Identify which cell holds the provided text, then report its (x, y) central coordinate. 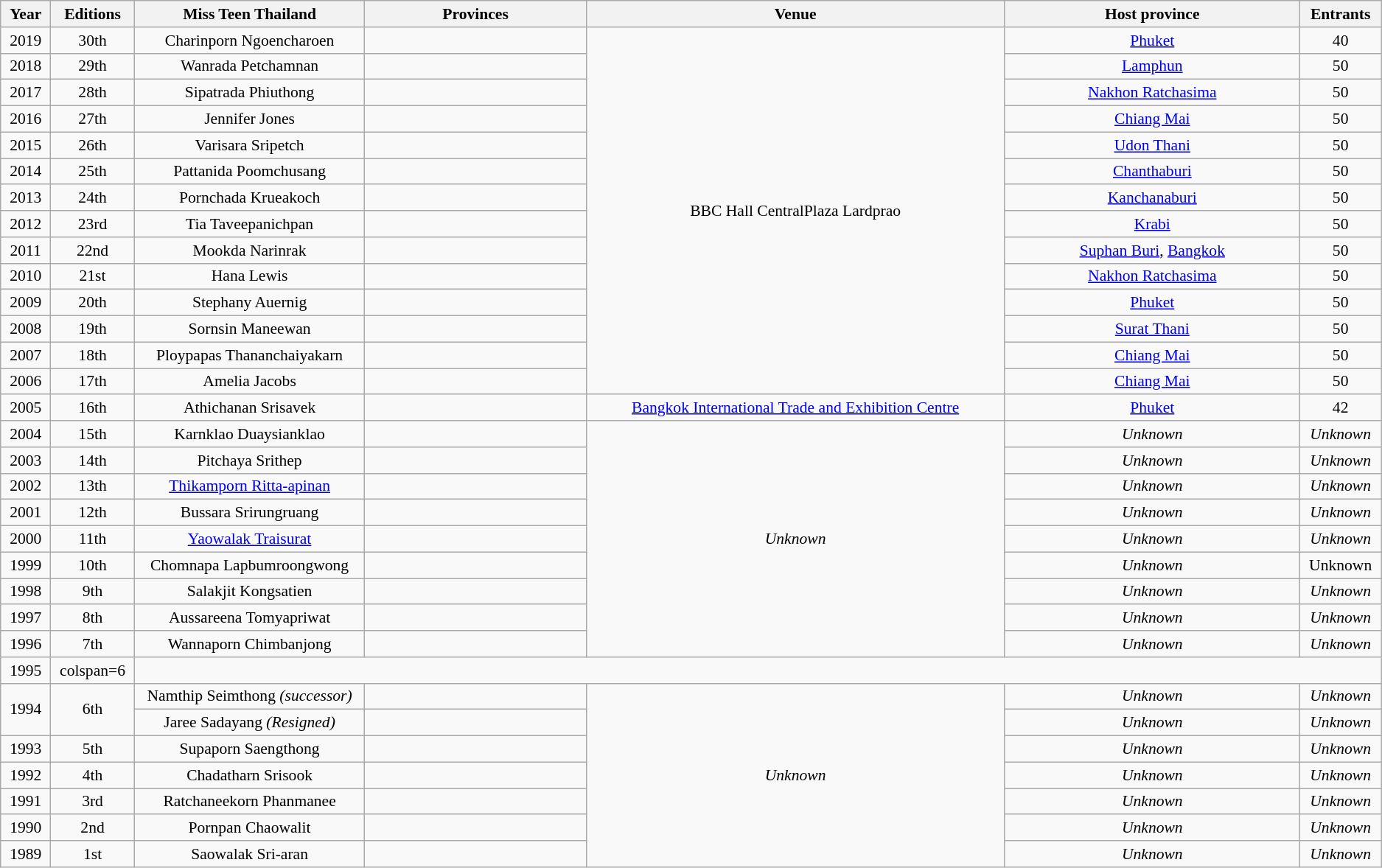
15th (93, 434)
21st (93, 276)
1999 (26, 565)
2018 (26, 66)
2001 (26, 513)
Venue (795, 14)
2nd (93, 828)
Ratchaneekorn Phanmanee (249, 802)
Pornpan Chaowalit (249, 828)
2011 (26, 251)
Jaree Sadayang (Resigned) (249, 723)
Varisara Sripetch (249, 145)
2007 (26, 355)
40 (1341, 41)
2012 (26, 224)
23rd (93, 224)
1998 (26, 592)
Supaporn Saengthong (249, 749)
17th (93, 382)
Pitchaya Srithep (249, 461)
Lamphun (1153, 66)
16th (93, 408)
9th (93, 592)
3rd (93, 802)
1993 (26, 749)
18th (93, 355)
42 (1341, 408)
27th (93, 119)
Thikamporn Ritta-apinan (249, 486)
Year (26, 14)
Host province (1153, 14)
28th (93, 93)
30th (93, 41)
10th (93, 565)
Saowalak Sri-aran (249, 854)
2009 (26, 303)
2010 (26, 276)
Pornchada Krueakoch (249, 198)
Salakjit Kongsatien (249, 592)
Chomnapa Lapbumroongwong (249, 565)
Provinces (476, 14)
6th (93, 709)
1992 (26, 775)
1st (93, 854)
Bussara Srirungruang (249, 513)
11th (93, 539)
Pattanida Poomchusang (249, 172)
Krabi (1153, 224)
Udon Thani (1153, 145)
2016 (26, 119)
22nd (93, 251)
Aussareena Tomyapriwat (249, 618)
5th (93, 749)
Editions (93, 14)
24th (93, 198)
2000 (26, 539)
Mookda Narinrak (249, 251)
2005 (26, 408)
1994 (26, 709)
19th (93, 329)
Jennifer Jones (249, 119)
7th (93, 644)
2006 (26, 382)
BBC Hall CentralPlaza Lardprao (795, 211)
Karnklao Duaysianklao (249, 434)
29th (93, 66)
Stephany Auernig (249, 303)
colspan=6 (93, 671)
1989 (26, 854)
2004 (26, 434)
Sipatrada Phiuthong (249, 93)
2014 (26, 172)
Tia Taveepanichpan (249, 224)
Surat Thani (1153, 329)
2015 (26, 145)
8th (93, 618)
Ploypapas Thananchaiyakarn (249, 355)
1991 (26, 802)
Chanthaburi (1153, 172)
20th (93, 303)
2008 (26, 329)
Bangkok International Trade and Exhibition Centre (795, 408)
Kanchanaburi (1153, 198)
2017 (26, 93)
2019 (26, 41)
14th (93, 461)
12th (93, 513)
25th (93, 172)
4th (93, 775)
1990 (26, 828)
1996 (26, 644)
Namthip Seimthong (successor) (249, 696)
2003 (26, 461)
Suphan Buri, Bangkok (1153, 251)
26th (93, 145)
1995 (26, 671)
Athichanan Srisavek (249, 408)
2013 (26, 198)
Hana Lewis (249, 276)
2002 (26, 486)
Miss Teen Thailand (249, 14)
Wannaporn Chimbanjong (249, 644)
Chadatharn Srisook (249, 775)
Entrants (1341, 14)
Amelia Jacobs (249, 382)
Charinporn Ngoencharoen (249, 41)
Wanrada Petchamnan (249, 66)
13th (93, 486)
1997 (26, 618)
Yaowalak Traisurat (249, 539)
Sornsin Maneewan (249, 329)
